Search for the cell housing the specified text and yield its [X, Y] center coordinate. 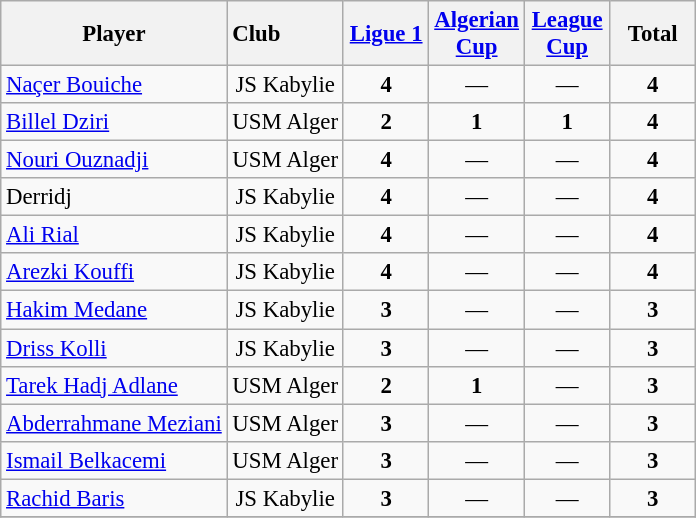
Nouri Ouznadji [114, 160]
Derridj [114, 197]
Ali Rial [114, 235]
Total [653, 34]
Club [285, 34]
Ismail Belkacemi [114, 460]
Hakim Medane [114, 310]
Player [114, 34]
Billel Dziri [114, 122]
Tarek Hadj Adlane [114, 385]
League Cup [567, 34]
Ligue 1 [386, 34]
Driss Kolli [114, 348]
Arezki Kouffi [114, 273]
Naçer Bouiche [114, 85]
Rachid Baris [114, 498]
Algerian Cup [476, 34]
Abderrahmane Meziani [114, 423]
